Return the [x, y] coordinate for the center point of the cell that contains the specified text.  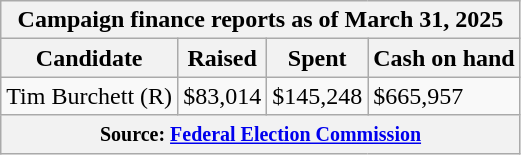
Raised [222, 58]
Source: Federal Election Commission [260, 134]
Cash on hand [444, 58]
$665,957 [444, 96]
Campaign finance reports as of March 31, 2025 [260, 20]
Tim Burchett (R) [90, 96]
$83,014 [222, 96]
$145,248 [318, 96]
Spent [318, 58]
Candidate [90, 58]
